Detect which cell encompasses the target text, then output its (x, y) center coordinate. 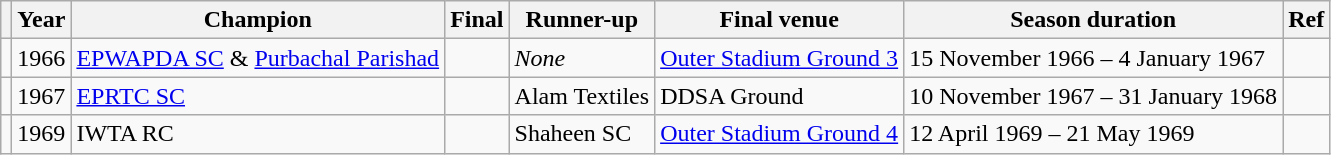
Season duration (1094, 20)
Alam Textiles (582, 96)
EPWAPDA SC & Purbachal Parishad (258, 58)
Outer Stadium Ground 3 (780, 58)
EPRTC SC (258, 96)
15 November 1966 – 4 January 1967 (1094, 58)
Final venue (780, 20)
Year (42, 20)
Ref (1306, 20)
Champion (258, 20)
1969 (42, 134)
12 April 1969 – 21 May 1969 (1094, 134)
1967 (42, 96)
DDSA Ground (780, 96)
10 November 1967 – 31 January 1968 (1094, 96)
Runner-up (582, 20)
IWTA RC (258, 134)
Final (477, 20)
Shaheen SC (582, 134)
1966 (42, 58)
None (582, 58)
Outer Stadium Ground 4 (780, 134)
